From the cell containing the given text, extract its center point as (X, Y) coordinate. 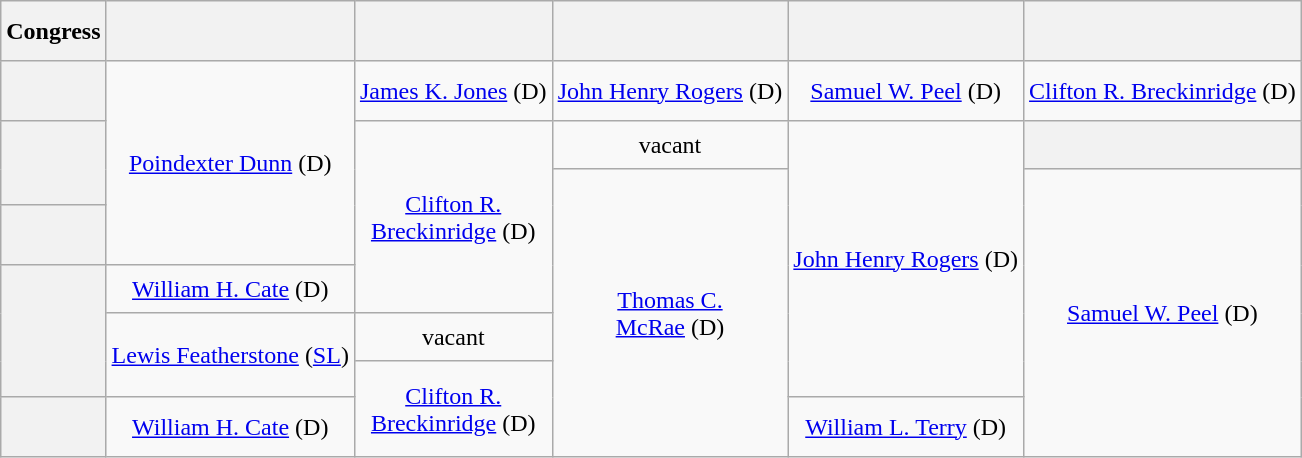
Poindexter Dunn (D) (230, 163)
Clifton R. Breckinridge (D) (1163, 91)
Congress (54, 31)
James K. Jones (D) (453, 91)
Thomas C.McRae (D) (670, 313)
Lewis Featherstone (SL) (230, 355)
William L. Terry (D) (906, 427)
